Scan for the cell matching the given text and deliver its [x, y] coordinate at center. 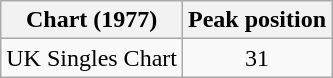
Chart (1977) [92, 20]
UK Singles Chart [92, 58]
31 [256, 58]
Peak position [256, 20]
